Return the [X, Y] coordinate for the center point of the cell that contains the specified text.  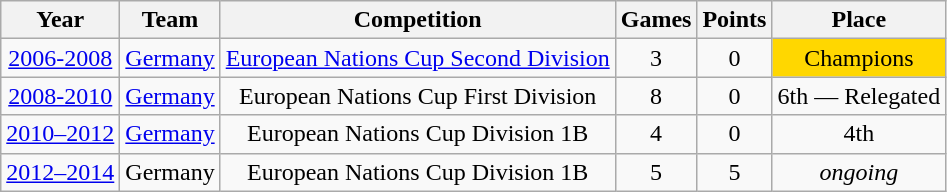
Year [60, 20]
4th [859, 134]
Points [734, 20]
ongoing [859, 172]
2006-2008 [60, 58]
8 [656, 96]
European Nations Cup Second Division [418, 58]
6th — Relegated [859, 96]
3 [656, 58]
Competition [418, 20]
2010–2012 [60, 134]
Champions [859, 58]
4 [656, 134]
Games [656, 20]
European Nations Cup First Division [418, 96]
Place [859, 20]
2012–2014 [60, 172]
2008-2010 [60, 96]
Team [170, 20]
